Determine the (x, y) coordinate at the center of the cell enclosing the given text.  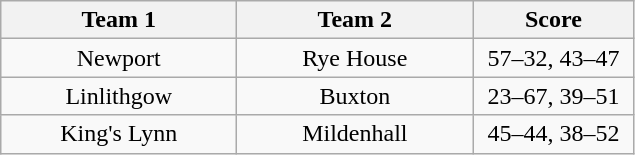
Team 1 (119, 20)
57–32, 43–47 (554, 58)
Score (554, 20)
23–67, 39–51 (554, 96)
Team 2 (355, 20)
Linlithgow (119, 96)
45–44, 38–52 (554, 134)
Rye House (355, 58)
Newport (119, 58)
Buxton (355, 96)
King's Lynn (119, 134)
Mildenhall (355, 134)
